Return the (x, y) coordinate for the center point of the cell that contains the specified text.  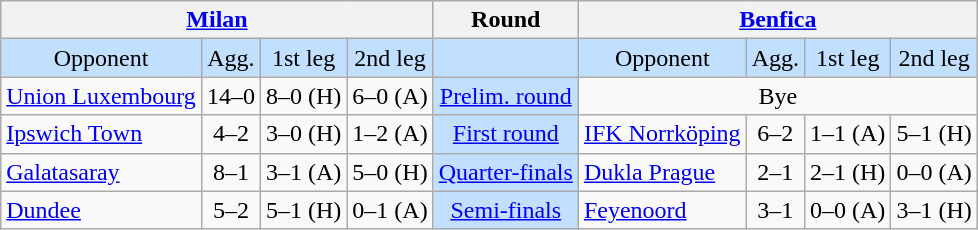
Galatasaray (102, 172)
Quarter-finals (506, 172)
3–1 (A) (303, 172)
Feyenoord (662, 210)
Union Luxembourg (102, 96)
2–1 (775, 172)
3–1 (775, 210)
5–0 (H) (390, 172)
Dundee (102, 210)
Round (506, 20)
3–1 (H) (934, 210)
6–0 (A) (390, 96)
8–0 (H) (303, 96)
2–1 (H) (848, 172)
Dukla Prague (662, 172)
1–1 (A) (848, 134)
First round (506, 134)
IFK Norrköping (662, 134)
Bye (778, 96)
8–1 (230, 172)
Semi-finals (506, 210)
1–2 (A) (390, 134)
6–2 (775, 134)
14–0 (230, 96)
4–2 (230, 134)
0–1 (A) (390, 210)
3–0 (H) (303, 134)
Prelim. round (506, 96)
Ipswich Town (102, 134)
5–2 (230, 210)
Milan (217, 20)
Benfica (778, 20)
